Extract the (X, Y) coordinate from the center of the cell holding the provided text.  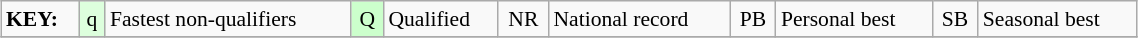
SB (955, 19)
National record (639, 19)
KEY: (40, 19)
Q (367, 19)
PB (753, 19)
q (92, 19)
Seasonal best (1058, 19)
Personal best (854, 19)
Qualified (440, 19)
NR (523, 19)
Fastest non-qualifiers (228, 19)
